Detect which cell encompasses the target text, then output its [x, y] center coordinate. 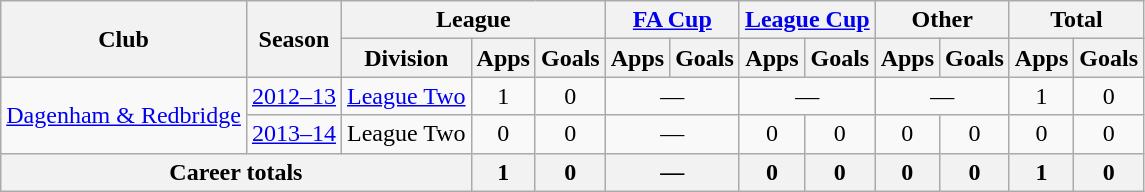
2012–13 [294, 96]
Season [294, 39]
Club [124, 39]
2013–14 [294, 134]
Other [942, 20]
Career totals [236, 172]
Total [1076, 20]
League Cup [807, 20]
FA Cup [672, 20]
Dagenham & Redbridge [124, 115]
League [473, 20]
Division [406, 58]
